Extract the [X, Y] coordinate from the center of the cell holding the provided text.  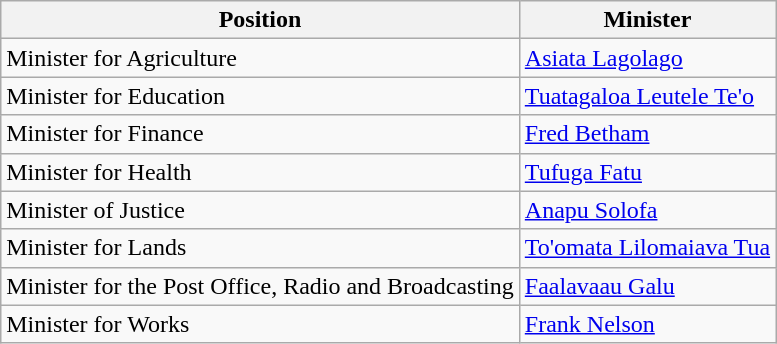
Minister of Justice [260, 210]
Minister for the Post Office, Radio and Broadcasting [260, 286]
Minister for Agriculture [260, 58]
Minister for Lands [260, 248]
Tuatagaloa Leutele Te'o [647, 96]
Minister for Finance [260, 134]
Asiata Lagolago [647, 58]
Fred Betham [647, 134]
Anapu Solofa [647, 210]
Frank Nelson [647, 324]
Tufuga Fatu [647, 172]
Minister for Works [260, 324]
Minister for Health [260, 172]
To'omata Lilomaiava Tua [647, 248]
Minister [647, 20]
Position [260, 20]
Minister for Education [260, 96]
Faalavaau Galu [647, 286]
